Extract the (x, y) coordinate from the center of the cell holding the provided text.  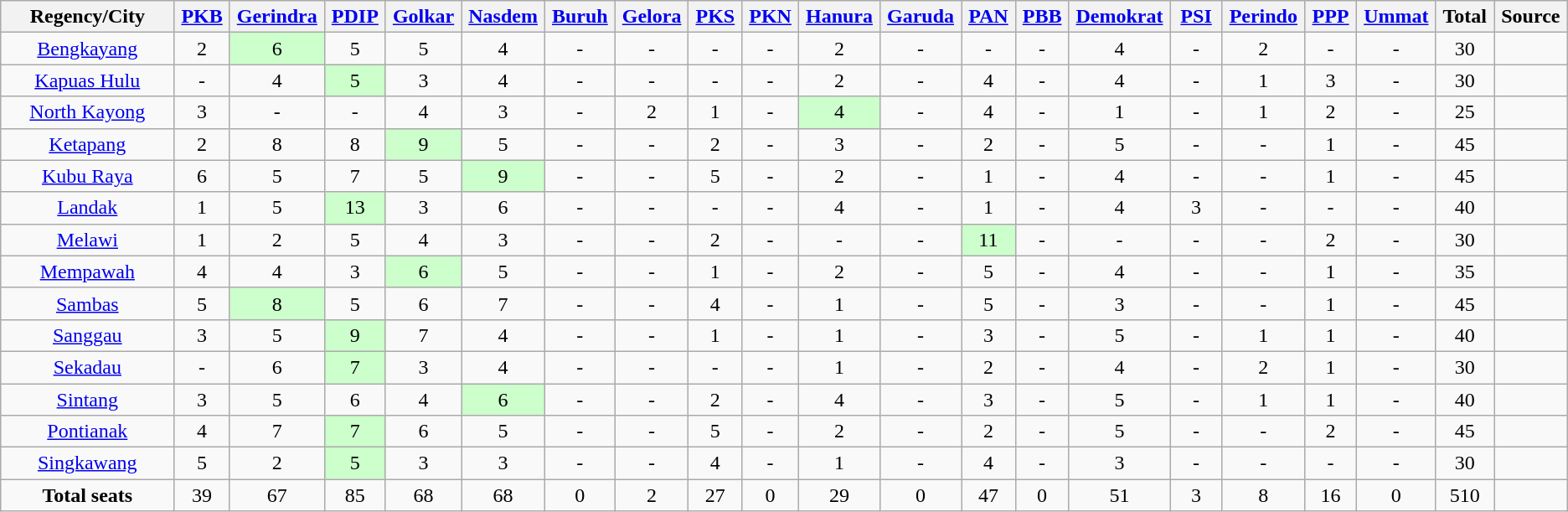
PKS (715, 17)
Total (1465, 17)
PDIP (355, 17)
Sekadau (87, 367)
Buruh (580, 17)
Kubu Raya (87, 176)
PBB (1042, 17)
Ketapang (87, 144)
PSI (1196, 17)
Garuda (921, 17)
Singkawang (87, 463)
67 (276, 495)
11 (988, 240)
Golkar (423, 17)
Nasdem (503, 17)
35 (1465, 272)
Gelora (652, 17)
PKN (771, 17)
Ummat (1396, 17)
Demokrat (1119, 17)
Pontianak (87, 432)
Perindo (1263, 17)
Source (1531, 17)
85 (355, 495)
25 (1465, 112)
Landak (87, 208)
510 (1465, 495)
Bengkayang (87, 49)
27 (715, 495)
29 (839, 495)
Regency/City (87, 17)
16 (1330, 495)
13 (355, 208)
Kapuas Hulu (87, 80)
PKB (202, 17)
Sintang (87, 400)
Sanggau (87, 335)
47 (988, 495)
Gerindra (276, 17)
Total seats (87, 495)
North Kayong (87, 112)
Sambas (87, 303)
39 (202, 495)
51 (1119, 495)
Hanura (839, 17)
Mempawah (87, 272)
PPP (1330, 17)
Melawi (87, 240)
PAN (988, 17)
